Return [X, Y] of the center of cell containing provided text 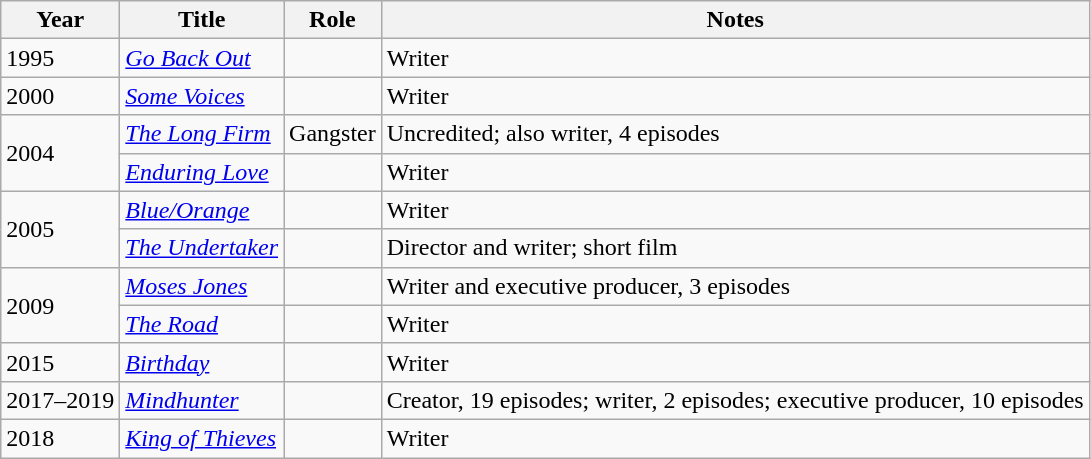
2015 [60, 362]
The Road [202, 324]
Go Back Out [202, 58]
2009 [60, 305]
Creator, 19 episodes; writer, 2 episodes; executive producer, 10 episodes [735, 400]
Notes [735, 20]
Gangster [333, 134]
The Long Firm [202, 134]
2004 [60, 153]
Title [202, 20]
Writer and executive producer, 3 episodes [735, 286]
Moses Jones [202, 286]
Year [60, 20]
2018 [60, 438]
Uncredited; also writer, 4 episodes [735, 134]
Role [333, 20]
King of Thieves [202, 438]
2005 [60, 229]
2000 [60, 96]
Birthday [202, 362]
Mindhunter [202, 400]
The Undertaker [202, 248]
2017–2019 [60, 400]
Some Voices [202, 96]
Director and writer; short film [735, 248]
Enduring Love [202, 172]
1995 [60, 58]
Blue/Orange [202, 210]
